Find where the given text appears and provide that cell's center as (x, y) coordinate. 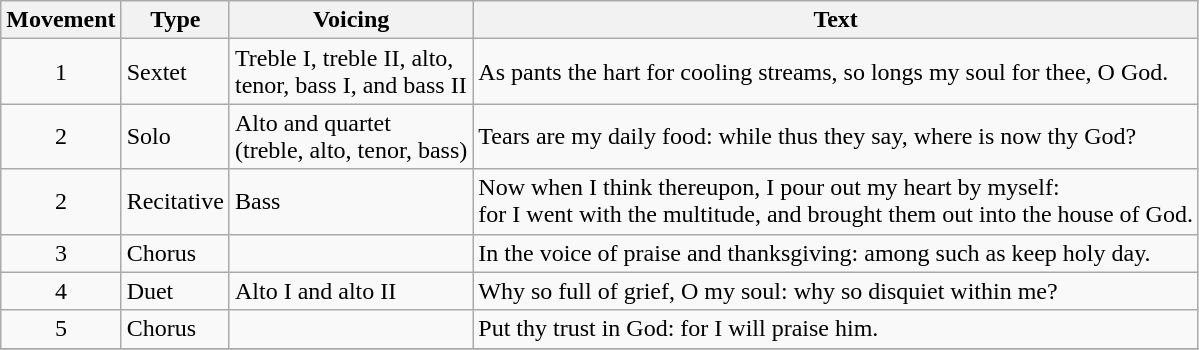
In the voice of praise and thanksgiving: among such as keep holy day. (836, 253)
Recitative (175, 202)
Bass (350, 202)
3 (61, 253)
Alto I and alto II (350, 291)
Duet (175, 291)
Treble I, treble II, alto,tenor, bass I, and bass II (350, 72)
1 (61, 72)
5 (61, 329)
Text (836, 20)
Solo (175, 136)
Movement (61, 20)
Voicing (350, 20)
Tears are my daily food: while thus they say, where is now thy God? (836, 136)
Alto and quartet(treble, alto, tenor, bass) (350, 136)
4 (61, 291)
Put thy trust in God: for I will praise him. (836, 329)
As pants the hart for cooling streams, so longs my soul for thee, O God. (836, 72)
Type (175, 20)
Sextet (175, 72)
Now when I think thereupon, I pour out my heart by myself:for I went with the multitude, and brought them out into the house of God. (836, 202)
Why so full of grief, O my soul: why so disquiet within me? (836, 291)
